Find where the given text appears and provide that cell's center as [X, Y] coordinate. 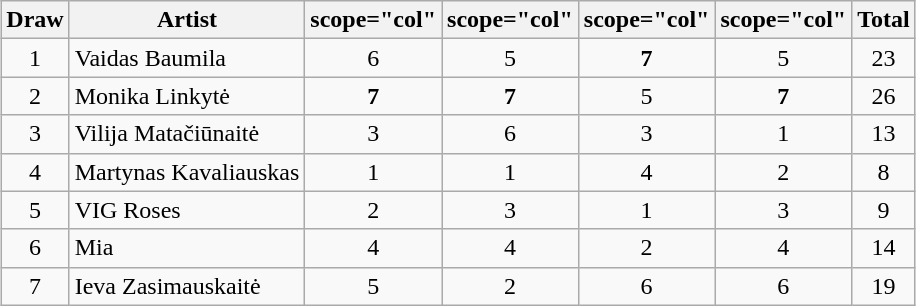
Ieva Zasimauskaitė [187, 286]
Mia [187, 248]
8 [884, 172]
19 [884, 286]
14 [884, 248]
Martynas Kavaliauskas [187, 172]
VIG Roses [187, 210]
Total [884, 20]
Artist [187, 20]
26 [884, 96]
Draw [35, 20]
13 [884, 134]
9 [884, 210]
Monika Linkytė [187, 96]
23 [884, 58]
Vilija Matačiūnaitė [187, 134]
Vaidas Baumila [187, 58]
